Provide the [x, y] coordinate of the cell's center where the given text is located.  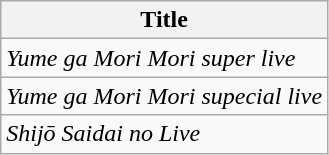
Yume ga Mori Mori super live [164, 58]
Yume ga Mori Mori supecial live [164, 96]
Title [164, 20]
Shijō Saidai no Live [164, 134]
